Identify which cell holds the provided text, then report its (X, Y) central coordinate. 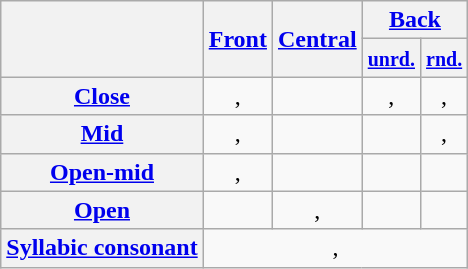
rnd. (444, 58)
Close (102, 96)
Mid (102, 134)
Open-mid (102, 172)
Front (238, 39)
Open (102, 210)
Back (414, 20)
unrd. (391, 58)
Central (317, 39)
Syllabic consonant (102, 248)
